For the text-containing cell, return its midpoint in (X, Y) coordinate format. 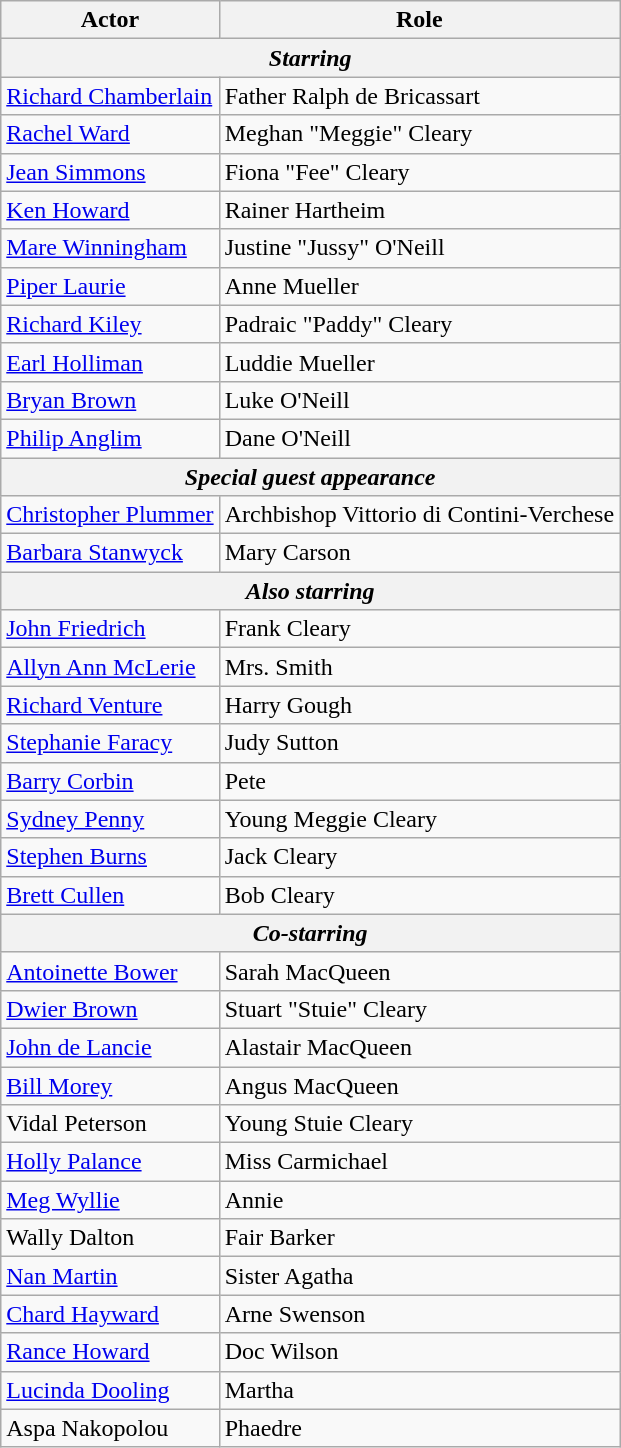
Young Meggie Cleary (419, 819)
Bryan Brown (110, 400)
Role (419, 20)
Angus MacQueen (419, 1085)
Ken Howard (110, 210)
Richard Chamberlain (110, 96)
Holly Palance (110, 1162)
Barbara Stanwyck (110, 553)
Alastair MacQueen (419, 1047)
Arne Swenson (419, 1314)
Rachel Ward (110, 134)
Meghan "Meggie" Cleary (419, 134)
Annie (419, 1200)
Sydney Penny (110, 819)
Wally Dalton (110, 1238)
Fiona "Fee" Cleary (419, 172)
Starring (310, 58)
Bill Morey (110, 1085)
Fair Barker (419, 1238)
Anne Mueller (419, 286)
Jean Simmons (110, 172)
Stephanie Faracy (110, 743)
Pete (419, 781)
Chard Hayward (110, 1314)
Meg Wyllie (110, 1200)
Richard Kiley (110, 324)
Archbishop Vittorio di Contini-Verchese (419, 515)
Frank Cleary (419, 629)
Judy Sutton (419, 743)
Mare Winningham (110, 248)
John de Lancie (110, 1047)
Rainer Hartheim (419, 210)
Justine "Jussy" O'Neill (419, 248)
Brett Cullen (110, 895)
Philip Anglim (110, 438)
Jack Cleary (419, 857)
Christopher Plummer (110, 515)
Barry Corbin (110, 781)
Mary Carson (419, 553)
Miss Carmichael (419, 1162)
Antoinette Bower (110, 971)
Nan Martin (110, 1276)
Dane O'Neill (419, 438)
Also starring (310, 591)
Lucinda Dooling (110, 1390)
Sarah MacQueen (419, 971)
Father Ralph de Bricassart (419, 96)
Martha (419, 1390)
Actor (110, 20)
Dwier Brown (110, 1009)
Harry Gough (419, 705)
Luddie Mueller (419, 362)
Bob Cleary (419, 895)
Phaedre (419, 1428)
Stuart "Stuie" Cleary (419, 1009)
Luke O'Neill (419, 400)
Earl Holliman (110, 362)
Doc Wilson (419, 1352)
Mrs. Smith (419, 667)
Special guest appearance (310, 477)
Aspa Nakopolou (110, 1428)
Co-starring (310, 933)
Padraic "Paddy" Cleary (419, 324)
John Friedrich (110, 629)
Vidal Peterson (110, 1124)
Piper Laurie (110, 286)
Allyn Ann McLerie (110, 667)
Rance Howard (110, 1352)
Richard Venture (110, 705)
Stephen Burns (110, 857)
Young Stuie Cleary (419, 1124)
Sister Agatha (419, 1276)
